Return the [X, Y] coordinate for the center point of the cell that contains the specified text.  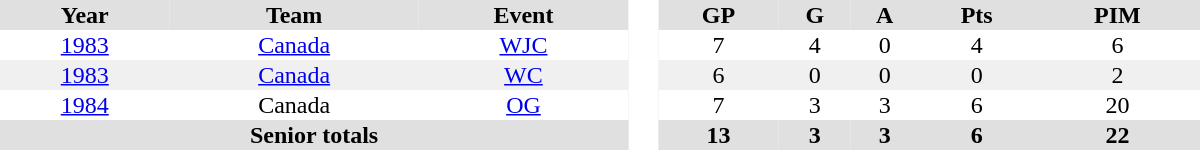
A [885, 15]
Senior totals [314, 135]
Year [85, 15]
PIM [1118, 15]
WJC [524, 45]
2 [1118, 75]
1984 [85, 105]
Pts [976, 15]
Team [294, 15]
GP [718, 15]
WC [524, 75]
G [815, 15]
Event [524, 15]
22 [1118, 135]
OG [524, 105]
20 [1118, 105]
13 [718, 135]
